Locate the cell with the specified text and output its [X, Y] center coordinate. 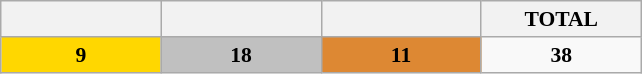
TOTAL [561, 19]
18 [241, 55]
9 [81, 55]
11 [401, 55]
38 [561, 55]
